Identify which cell holds the provided text, then report its [x, y] central coordinate. 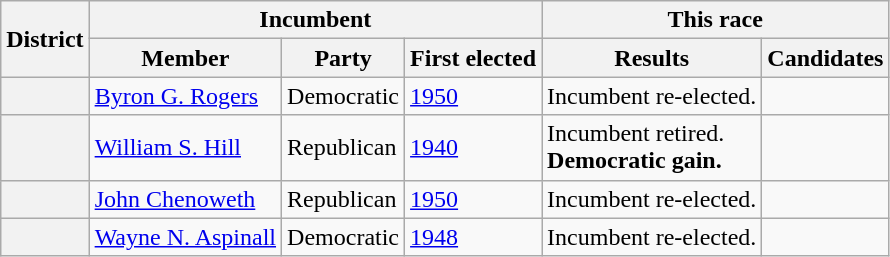
Byron G. Rogers [185, 96]
1940 [474, 148]
Party [344, 58]
1948 [474, 237]
Member [185, 58]
William S. Hill [185, 148]
First elected [474, 58]
Results [652, 58]
District [45, 39]
This race [716, 20]
Incumbent retired.Democratic gain. [652, 148]
Wayne N. Aspinall [185, 237]
Incumbent [315, 20]
Candidates [826, 58]
John Chenoweth [185, 199]
